Capture the cell that displays the provided text and extract its [X, Y] central coordinate. 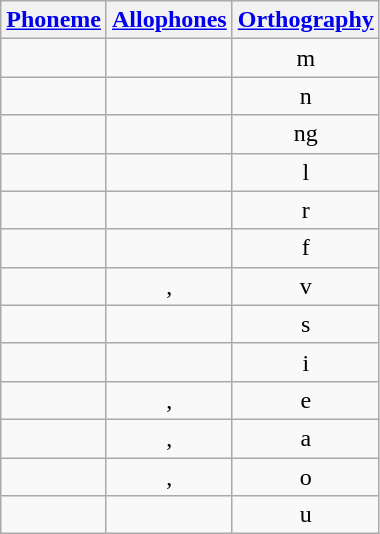
f [306, 248]
a [306, 438]
o [306, 477]
s [306, 324]
m [306, 58]
v [306, 286]
i [306, 362]
l [306, 172]
u [306, 515]
ng [306, 134]
Phoneme [54, 20]
Allophones [169, 20]
Orthography [306, 20]
n [306, 96]
r [306, 210]
e [306, 400]
